Locate the cell with the specified text and output its [x, y] center coordinate. 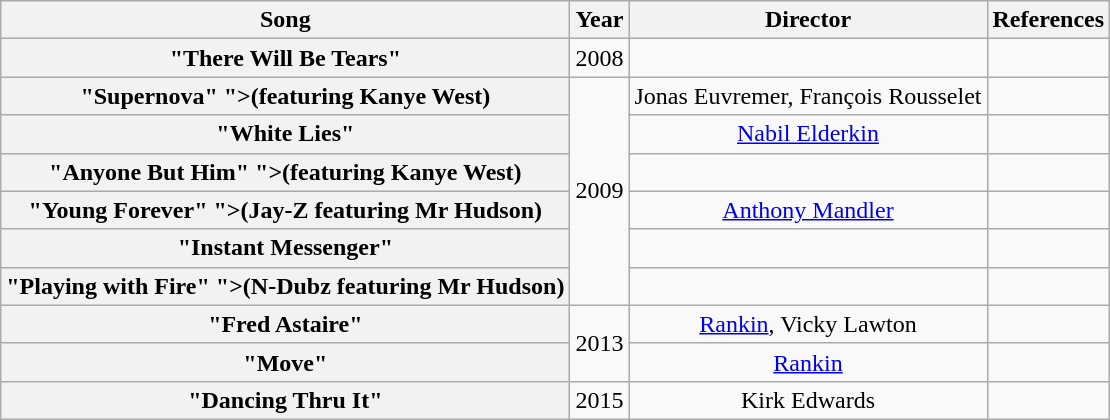
2008 [600, 58]
Anthony Mandler [808, 210]
"Anyone But Him" ">(featuring Kanye West) [286, 172]
"Move" [286, 362]
Director [808, 20]
"Instant Messenger" [286, 248]
Rankin [808, 362]
"White Lies" [286, 134]
"Young Forever" ">(Jay-Z featuring Mr Hudson) [286, 210]
"Playing with Fire" ">(N-Dubz featuring Mr Hudson) [286, 286]
2013 [600, 343]
Jonas Euvremer, François Rousselet [808, 96]
"Supernova" ">(featuring Kanye West) [286, 96]
"Dancing Thru It" [286, 400]
Kirk Edwards [808, 400]
2009 [600, 191]
References [1048, 20]
"There Will Be Tears" [286, 58]
Year [600, 20]
Rankin, Vicky Lawton [808, 324]
Nabil Elderkin [808, 134]
"Fred Astaire" [286, 324]
2015 [600, 400]
Song [286, 20]
